Provide the [X, Y] coordinate of the cell's center where the given text is located.  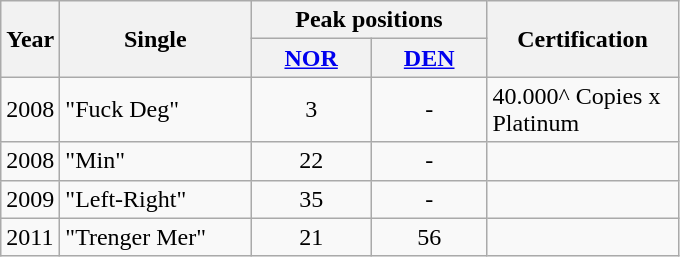
3 [312, 110]
"Min" [156, 161]
40.000^ Copies x Platinum [582, 110]
"Left-Right" [156, 199]
"Fuck Deg" [156, 110]
2009 [30, 199]
21 [312, 237]
NOR [312, 58]
35 [312, 199]
DEN [429, 58]
"Trenger Mer" [156, 237]
Year [30, 39]
Peak positions [369, 20]
22 [312, 161]
56 [429, 237]
Certification [582, 39]
2011 [30, 237]
Single [156, 39]
